Output the (x, y) coordinate of the center of the cell containing the given text.  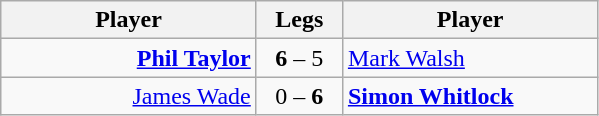
Mark Walsh (470, 58)
0 – 6 (299, 96)
James Wade (129, 96)
Simon Whitlock (470, 96)
Legs (299, 20)
Phil Taylor (129, 58)
6 – 5 (299, 58)
